Detect which cell encompasses the target text, then output its (x, y) center coordinate. 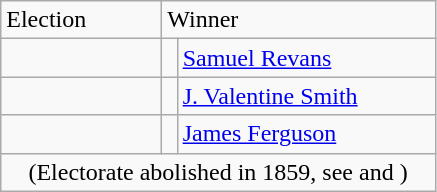
James Ferguson (306, 134)
(Electorate abolished in 1859, see and ) (218, 172)
J. Valentine Smith (306, 96)
Samuel Revans (306, 58)
Election (82, 20)
Winner (299, 20)
